Locate the cell with the specified text and output its [x, y] center coordinate. 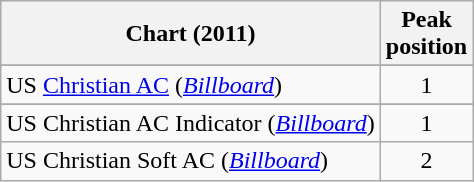
Chart (2011) [191, 34]
US Christian Soft AC (Billboard) [191, 161]
2 [426, 161]
Peak position [426, 34]
US Christian AC (Billboard) [191, 85]
US Christian AC Indicator (Billboard) [191, 123]
